From the cell containing the given text, extract its center point as [x, y] coordinate. 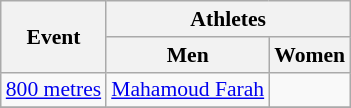
Men [188, 55]
800 metres [54, 90]
Event [54, 36]
Women [310, 55]
Mahamoud Farah [188, 90]
Athletes [228, 19]
